Return [x, y] of the center of cell containing provided text 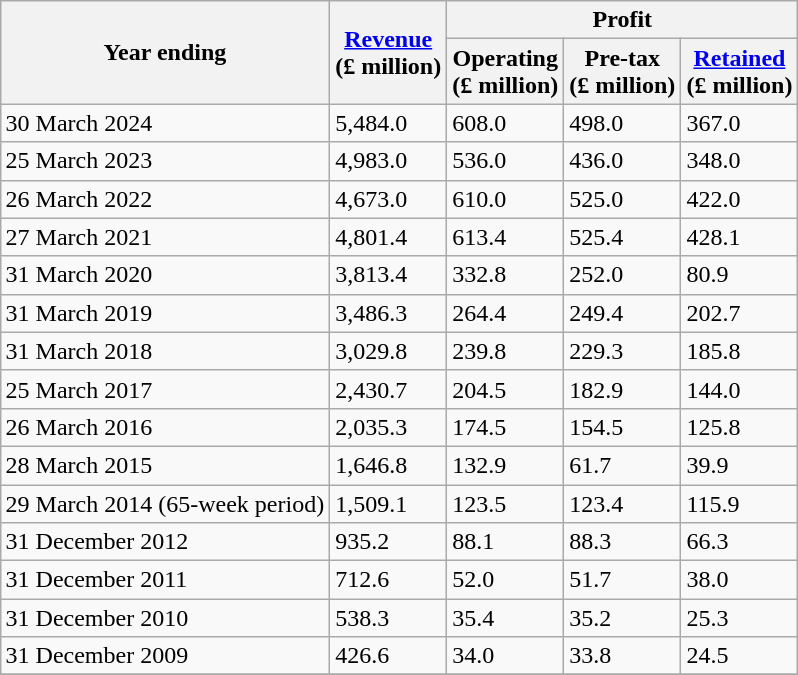
422.0 [740, 199]
185.8 [740, 351]
229.3 [622, 351]
66.3 [740, 542]
426.6 [388, 656]
123.4 [622, 503]
154.5 [622, 427]
33.8 [622, 656]
25 March 2017 [165, 389]
239.8 [506, 351]
498.0 [622, 123]
264.4 [506, 313]
182.9 [622, 389]
202.7 [740, 313]
174.5 [506, 427]
Revenue (£ million) [388, 52]
436.0 [622, 161]
Year ending [165, 52]
123.5 [506, 503]
34.0 [506, 656]
52.0 [506, 580]
88.1 [506, 542]
30 March 2024 [165, 123]
4,983.0 [388, 161]
712.6 [388, 580]
1,646.8 [388, 465]
26 March 2022 [165, 199]
125.8 [740, 427]
31 March 2018 [165, 351]
31 December 2012 [165, 542]
5,484.0 [388, 123]
Retained (£ million) [740, 72]
Pre-tax (£ million) [622, 72]
132.9 [506, 465]
29 March 2014 (65-week period) [165, 503]
61.7 [622, 465]
31 March 2020 [165, 275]
31 December 2009 [165, 656]
252.0 [622, 275]
525.4 [622, 237]
31 December 2011 [165, 580]
24.5 [740, 656]
608.0 [506, 123]
25.3 [740, 618]
3,813.4 [388, 275]
538.3 [388, 618]
144.0 [740, 389]
27 March 2021 [165, 237]
Profit [622, 20]
39.9 [740, 465]
115.9 [740, 503]
35.4 [506, 618]
2,430.7 [388, 389]
610.0 [506, 199]
428.1 [740, 237]
3,486.3 [388, 313]
367.0 [740, 123]
249.4 [622, 313]
3,029.8 [388, 351]
2,035.3 [388, 427]
204.5 [506, 389]
25 March 2023 [165, 161]
4,673.0 [388, 199]
31 March 2019 [165, 313]
Operating (£ million) [506, 72]
1,509.1 [388, 503]
88.3 [622, 542]
51.7 [622, 580]
28 March 2015 [165, 465]
536.0 [506, 161]
26 March 2016 [165, 427]
348.0 [740, 161]
525.0 [622, 199]
613.4 [506, 237]
332.8 [506, 275]
935.2 [388, 542]
38.0 [740, 580]
80.9 [740, 275]
31 December 2010 [165, 618]
35.2 [622, 618]
4,801.4 [388, 237]
